Find where the given text appears and provide that cell's center as [X, Y] coordinate. 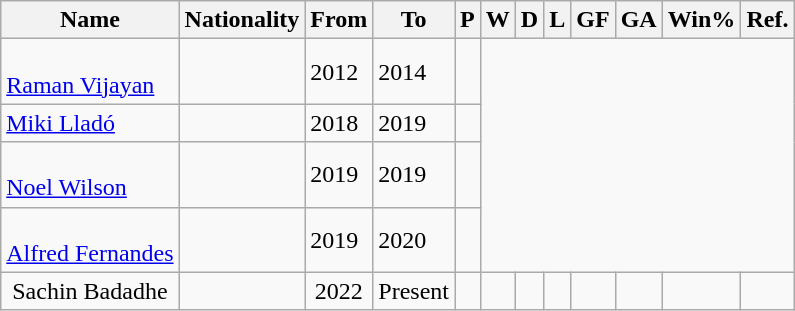
W [498, 20]
Noel Wilson [90, 174]
2014 [414, 72]
To [414, 20]
Sachin Badadhe [90, 291]
2012 [339, 72]
Raman Vijayan [90, 72]
Miki Lladó [90, 123]
2020 [414, 240]
From [339, 20]
Ref. [768, 20]
Present [414, 291]
GA [638, 20]
L [558, 20]
Alfred Fernandes [90, 240]
Win% [702, 20]
Name [90, 20]
Nationality [242, 20]
D [529, 20]
2022 [339, 291]
GF [593, 20]
P [467, 20]
2018 [339, 123]
